Search for the cell housing the specified text and yield its [X, Y] center coordinate. 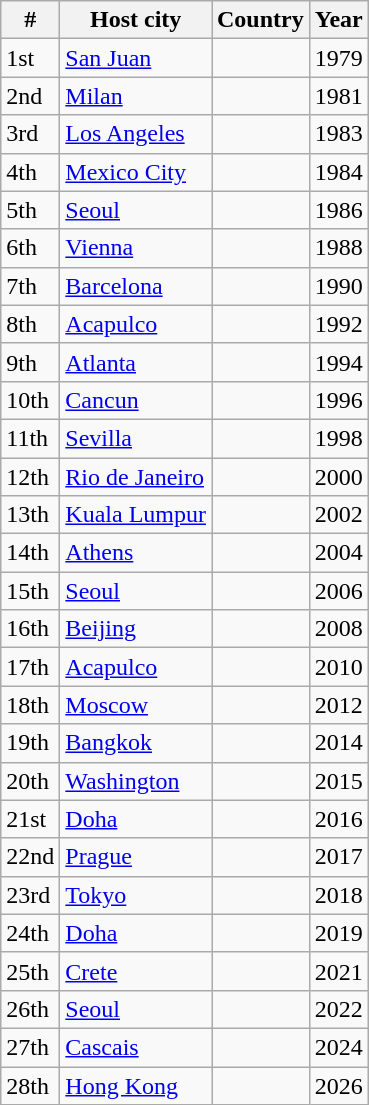
Hong Kong [136, 1085]
2026 [338, 1085]
Kuala Lumpur [136, 515]
2000 [338, 477]
Mexico City [136, 172]
1983 [338, 134]
2006 [338, 591]
1981 [338, 96]
2019 [338, 933]
3rd [30, 134]
Washington [136, 781]
4th [30, 172]
1986 [338, 210]
2012 [338, 705]
20th [30, 781]
1990 [338, 286]
Barcelona [136, 286]
Beijing [136, 629]
5th [30, 210]
11th [30, 438]
Prague [136, 857]
Atlanta [136, 362]
2022 [338, 1009]
2014 [338, 743]
1994 [338, 362]
1998 [338, 438]
7th [30, 286]
1988 [338, 248]
26th [30, 1009]
14th [30, 553]
Country [261, 20]
1984 [338, 172]
1st [30, 58]
1996 [338, 400]
Vienna [136, 248]
13th [30, 515]
2002 [338, 515]
Cancun [136, 400]
24th [30, 933]
Cascais [136, 1047]
17th [30, 667]
19th [30, 743]
Year [338, 20]
2004 [338, 553]
San Juan [136, 58]
Milan [136, 96]
2024 [338, 1047]
Tokyo [136, 895]
8th [30, 324]
22nd [30, 857]
2008 [338, 629]
2018 [338, 895]
Los Angeles [136, 134]
# [30, 20]
Host city [136, 20]
28th [30, 1085]
1992 [338, 324]
2010 [338, 667]
Rio de Janeiro [136, 477]
Sevilla [136, 438]
15th [30, 591]
2nd [30, 96]
10th [30, 400]
9th [30, 362]
23rd [30, 895]
25th [30, 971]
1979 [338, 58]
2021 [338, 971]
Bangkok [136, 743]
2015 [338, 781]
Moscow [136, 705]
2016 [338, 819]
27th [30, 1047]
6th [30, 248]
21st [30, 819]
2017 [338, 857]
18th [30, 705]
16th [30, 629]
Athens [136, 553]
Crete [136, 971]
12th [30, 477]
